Extract the (X, Y) coordinate from the center of the cell holding the provided text.  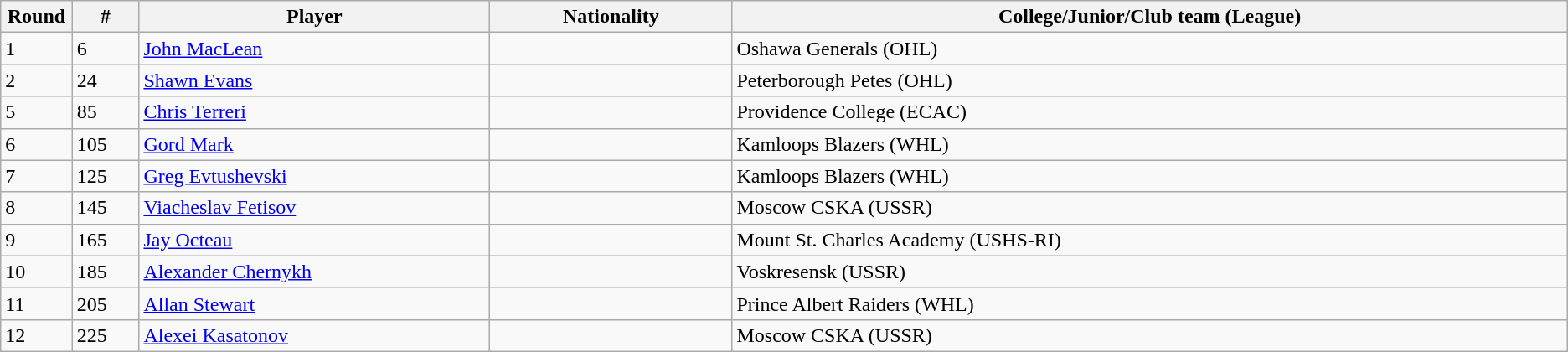
Peterborough Petes (OHL) (1149, 80)
125 (106, 176)
Mount St. Charles Academy (USHS-RI) (1149, 240)
7 (37, 176)
Jay Octeau (315, 240)
205 (106, 303)
Player (315, 17)
225 (106, 335)
10 (37, 272)
185 (106, 272)
College/Junior/Club team (League) (1149, 17)
9 (37, 240)
8 (37, 208)
Providence College (ECAC) (1149, 112)
11 (37, 303)
Greg Evtushevski (315, 176)
24 (106, 80)
Chris Terreri (315, 112)
Gord Mark (315, 144)
145 (106, 208)
# (106, 17)
Shawn Evans (315, 80)
Viacheslav Fetisov (315, 208)
1 (37, 49)
Voskresensk (USSR) (1149, 272)
165 (106, 240)
2 (37, 80)
85 (106, 112)
12 (37, 335)
Alexander Chernykh (315, 272)
Oshawa Generals (OHL) (1149, 49)
John MacLean (315, 49)
5 (37, 112)
Alexei Kasatonov (315, 335)
Allan Stewart (315, 303)
105 (106, 144)
Round (37, 17)
Nationality (611, 17)
Prince Albert Raiders (WHL) (1149, 303)
